Output the (x, y) coordinate of the center of the cell containing the given text.  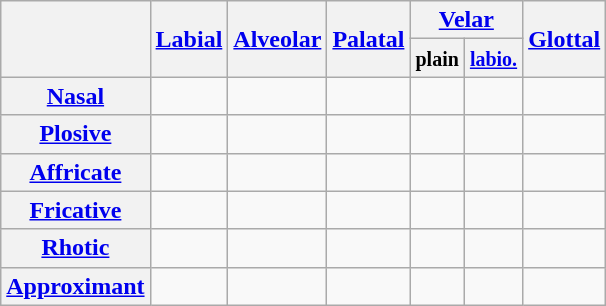
Palatal (368, 39)
Nasal (76, 96)
Glottal (564, 39)
labio. (493, 58)
plain (437, 58)
Affricate (76, 172)
Fricative (76, 210)
Labial (189, 39)
Approximant (76, 286)
Alveolar (278, 39)
Plosive (76, 134)
Rhotic (76, 248)
Velar (466, 20)
